Capture the cell that displays the provided text and extract its [x, y] central coordinate. 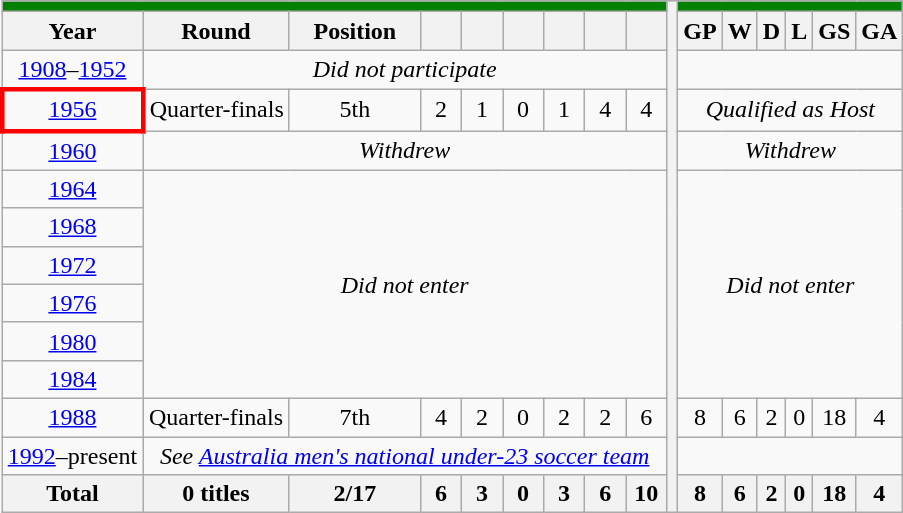
D [771, 31]
GS [834, 31]
Year [72, 31]
1968 [72, 227]
1988 [72, 417]
L [800, 31]
Did not participate [405, 70]
2/17 [354, 494]
1976 [72, 303]
1960 [72, 150]
GP [700, 31]
1908–1952 [72, 70]
1984 [72, 379]
1964 [72, 189]
0 titles [216, 494]
7th [354, 417]
See Australia men's national under-23 soccer team [405, 455]
1972 [72, 265]
Total [72, 494]
W [740, 31]
5th [354, 110]
Position [354, 31]
Qualified as Host [790, 110]
1992–present [72, 455]
GA [880, 31]
1956 [72, 110]
Round [216, 31]
1980 [72, 341]
10 [646, 494]
